From the cell containing the given text, extract its center point as [x, y] coordinate. 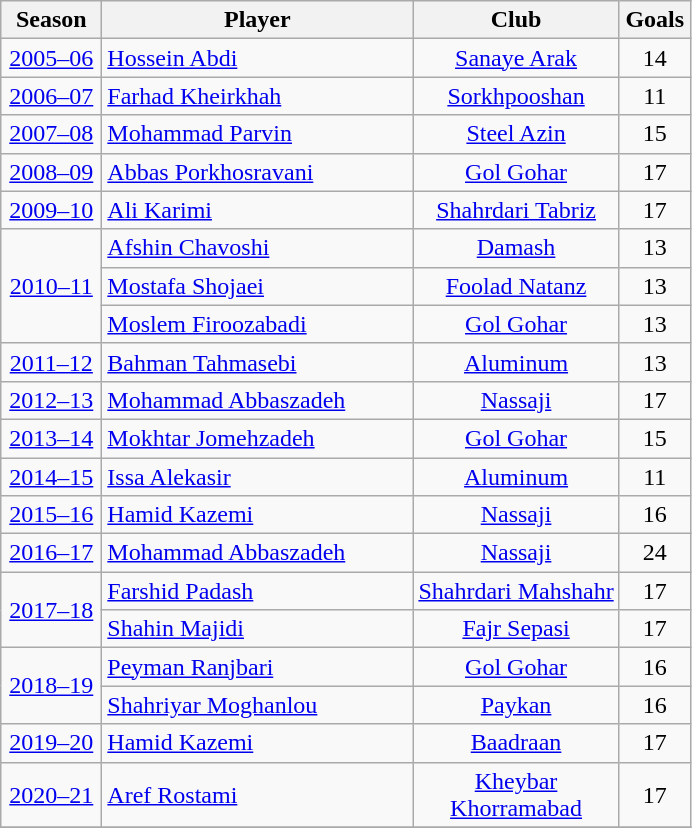
Farhad Kheirkhah [258, 96]
2005–06 [52, 58]
Sorkhpooshan [516, 96]
2008–09 [52, 172]
2020–21 [52, 794]
Club [516, 20]
Baadraan [516, 743]
Kheybar Khorramabad [516, 794]
Mokhtar Jomehzadeh [258, 438]
Shahrdari Tabriz [516, 210]
2019–20 [52, 743]
Mostafa Shojaei [258, 286]
24 [654, 553]
Farshid Padash [258, 591]
2012–13 [52, 400]
2010–11 [52, 286]
2014–15 [52, 477]
Shahriyar Moghanlou [258, 705]
Ali Karimi [258, 210]
Damash [516, 248]
Goals [654, 20]
Season [52, 20]
2017–18 [52, 610]
2007–08 [52, 134]
2011–12 [52, 362]
2006–07 [52, 96]
2016–17 [52, 553]
Issa Alekasir [258, 477]
Hossein Abdi [258, 58]
Mohammad Parvin [258, 134]
2013–14 [52, 438]
Shahin Majidi [258, 629]
Foolad Natanz [516, 286]
Abbas Porkhosravani [258, 172]
Fajr Sepasi [516, 629]
Afshin Chavoshi [258, 248]
Aref Rostami [258, 794]
Player [258, 20]
Steel Azin [516, 134]
Sanaye Arak [516, 58]
Peyman Ranjbari [258, 667]
Bahman Tahmasebi [258, 362]
Shahrdari Mahshahr [516, 591]
Moslem Firoozabadi [258, 324]
2009–10 [52, 210]
Paykan [516, 705]
2015–16 [52, 515]
2018–19 [52, 686]
14 [654, 58]
